Extract the [x, y] coordinate from the center of the cell holding the provided text.  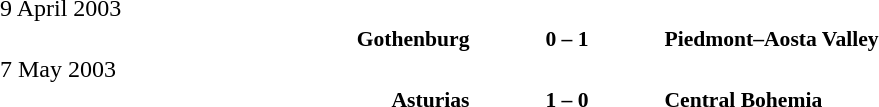
0 – 1 [566, 38]
